Locate the cell with the specified text and output its (X, Y) center coordinate. 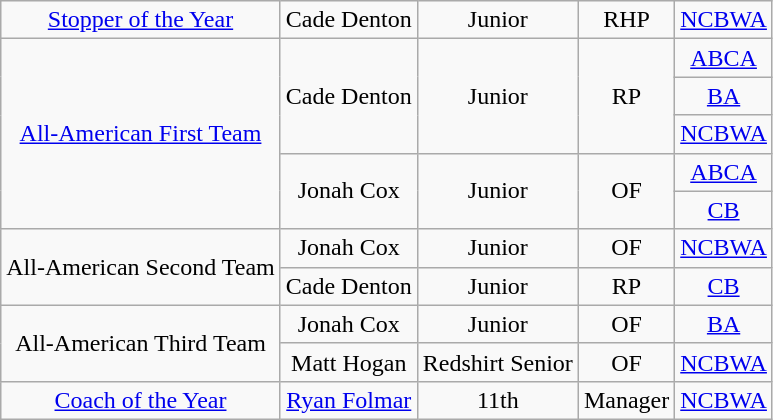
11th (498, 400)
All-American Second Team (141, 267)
All-American First Team (141, 134)
All-American Third Team (141, 343)
Coach of the Year (141, 400)
Stopper of the Year (141, 20)
Redshirt Senior (498, 362)
RHP (626, 20)
Ryan Folmar (348, 400)
Manager (626, 400)
Matt Hogan (348, 362)
